Provide the [X, Y] coordinate of the cell's center where the given text is located.  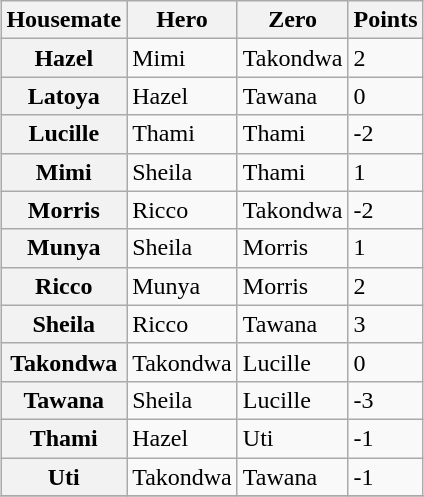
Latoya [64, 96]
Zero [292, 20]
-3 [386, 400]
Hero [182, 20]
Points [386, 20]
3 [386, 324]
Housemate [64, 20]
